Locate the cell with the specified text and output its [X, Y] center coordinate. 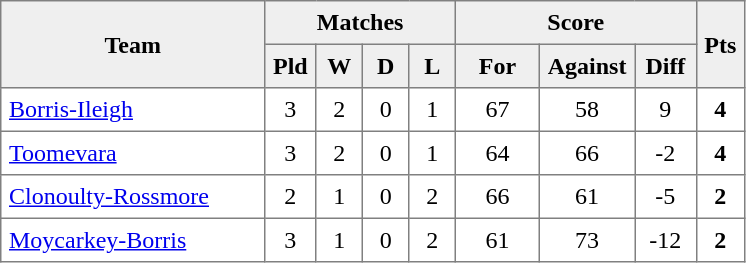
Matches [360, 23]
Clonoulty-Rossmore [133, 197]
-5 [666, 197]
Diff [666, 66]
-2 [666, 153]
58 [586, 110]
For [497, 66]
64 [497, 153]
Borris-Ileigh [133, 110]
L [432, 66]
73 [586, 240]
9 [666, 110]
Moycarkey-Borris [133, 240]
67 [497, 110]
Score [576, 23]
Against [586, 66]
Team [133, 44]
-12 [666, 240]
W [339, 66]
Toomevara [133, 153]
Pts [720, 44]
Pld [290, 66]
D [385, 66]
